Provide the (x, y) coordinate of the cell's center where the given text is located.  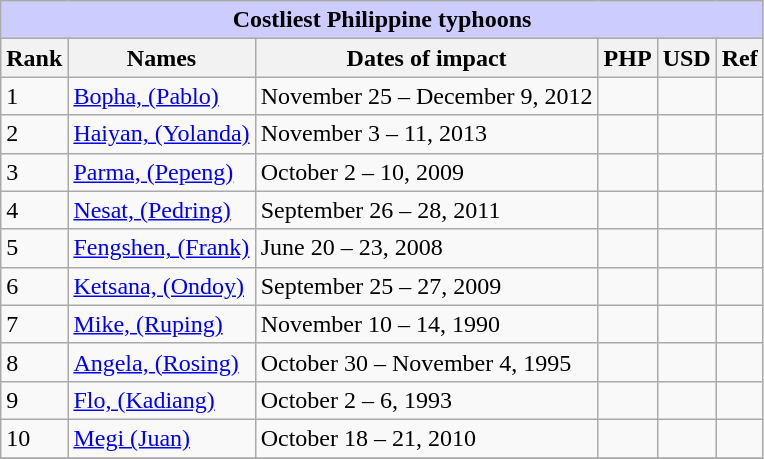
Names (162, 58)
4 (34, 210)
October 2 – 10, 2009 (426, 172)
Mike, (Ruping) (162, 324)
Costliest Philippine typhoons (382, 20)
September 26 – 28, 2011 (426, 210)
10 (34, 438)
November 10 – 14, 1990 (426, 324)
September 25 – 27, 2009 (426, 286)
7 (34, 324)
November 3 – 11, 2013 (426, 134)
Nesat, (Pedring) (162, 210)
Bopha, (Pablo) (162, 96)
9 (34, 400)
2 (34, 134)
Ketsana, (Ondoy) (162, 286)
1 (34, 96)
Ref (740, 58)
October 30 – November 4, 1995 (426, 362)
3 (34, 172)
Fengshen, (Frank) (162, 248)
Dates of impact (426, 58)
USD (686, 58)
October 18 – 21, 2010 (426, 438)
November 25 – December 9, 2012 (426, 96)
Megi (Juan) (162, 438)
Angela, (Rosing) (162, 362)
Haiyan, (Yolanda) (162, 134)
Rank (34, 58)
Parma, (Pepeng) (162, 172)
Flo, (Kadiang) (162, 400)
5 (34, 248)
October 2 – 6, 1993 (426, 400)
8 (34, 362)
June 20 – 23, 2008 (426, 248)
PHP (628, 58)
6 (34, 286)
